Pinpoint the cell where the given text exists, returning its (X, Y) midpoint coordinate. 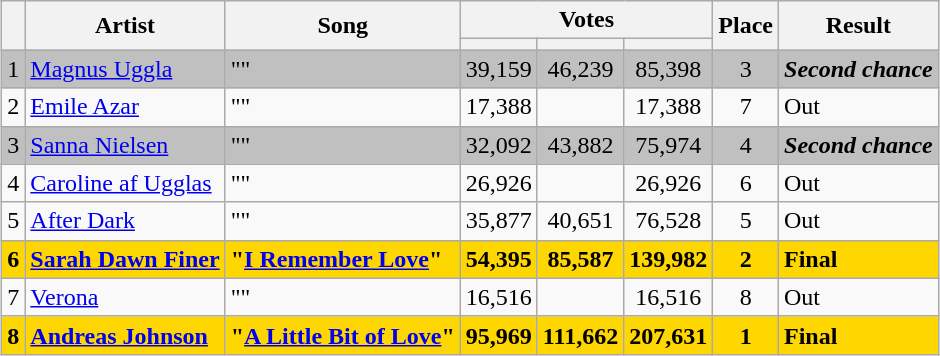
Sarah Dawn Finer (125, 259)
75,974 (668, 145)
76,528 (668, 221)
43,882 (580, 145)
35,877 (498, 221)
"A Little Bit of Love" (342, 335)
85,398 (668, 69)
Emile Azar (125, 107)
39,159 (498, 69)
Song (342, 26)
32,092 (498, 145)
Result (859, 26)
46,239 (580, 69)
95,969 (498, 335)
207,631 (668, 335)
Magnus Uggla (125, 69)
Artist (125, 26)
After Dark (125, 221)
85,587 (580, 259)
Place (746, 26)
Votes (586, 20)
111,662 (580, 335)
54,395 (498, 259)
Andreas Johnson (125, 335)
"I Remember Love" (342, 259)
40,651 (580, 221)
Caroline af Ugglas (125, 183)
Verona (125, 297)
Sanna Nielsen (125, 145)
139,982 (668, 259)
